From the cell containing the given text, extract its center point as [X, Y] coordinate. 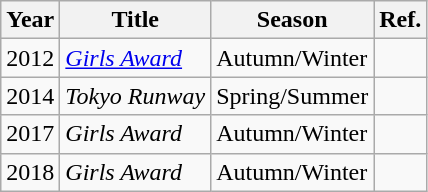
Season [292, 20]
Title [136, 20]
2012 [30, 58]
Ref. [400, 20]
2018 [30, 172]
2014 [30, 96]
Spring/Summer [292, 96]
2017 [30, 134]
Year [30, 20]
Tokyo Runway [136, 96]
